Find where the given text appears and provide that cell's center as [X, Y] coordinate. 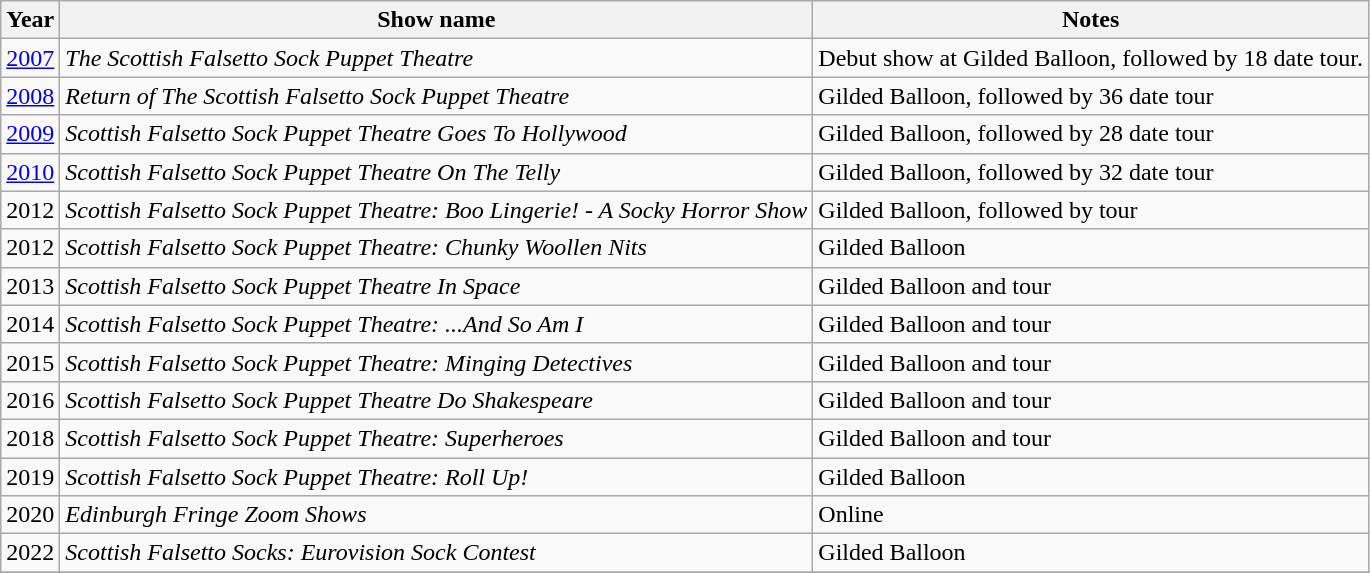
Edinburgh Fringe Zoom Shows [436, 515]
Scottish Falsetto Sock Puppet Theatre: Minging Detectives [436, 362]
2013 [30, 286]
2014 [30, 324]
Scottish Falsetto Sock Puppet Theatre: Superheroes [436, 438]
Scottish Falsetto Sock Puppet Theatre Goes To Hollywood [436, 134]
Gilded Balloon, followed by 36 date tour [1091, 96]
Show name [436, 20]
Gilded Balloon, followed by tour [1091, 210]
The Scottish Falsetto Sock Puppet Theatre [436, 58]
2019 [30, 477]
Scottish Falsetto Sock Puppet Theatre: ...And So Am I [436, 324]
Gilded Balloon, followed by 28 date tour [1091, 134]
Scottish Falsetto Socks: Eurovision Sock Contest [436, 553]
Scottish Falsetto Sock Puppet Theatre: Boo Lingerie! - A Socky Horror Show [436, 210]
2009 [30, 134]
2016 [30, 400]
Gilded Balloon, followed by 32 date tour [1091, 172]
Scottish Falsetto Sock Puppet Theatre In Space [436, 286]
Scottish Falsetto Sock Puppet Theatre: Roll Up! [436, 477]
Return of The Scottish Falsetto Sock Puppet Theatre [436, 96]
Scottish Falsetto Sock Puppet Theatre: Chunky Woollen Nits [436, 248]
2022 [30, 553]
2008 [30, 96]
2007 [30, 58]
Year [30, 20]
Debut show at Gilded Balloon, followed by 18 date tour. [1091, 58]
Scottish Falsetto Sock Puppet Theatre Do Shakespeare [436, 400]
2020 [30, 515]
2018 [30, 438]
2010 [30, 172]
2015 [30, 362]
Scottish Falsetto Sock Puppet Theatre On The Telly [436, 172]
Notes [1091, 20]
Online [1091, 515]
